Extract the (x, y) coordinate from the center of the cell holding the provided text.  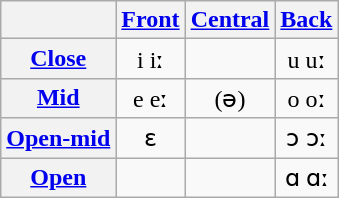
Open-mid (58, 138)
(ə) (230, 98)
Close (58, 59)
Mid (58, 98)
Central (230, 20)
o oː (306, 98)
ɔ ɔː (306, 138)
Open (58, 178)
e eː (150, 98)
i iː (150, 59)
Back (306, 20)
u uː (306, 59)
ɛ (150, 138)
Front (150, 20)
ɑ ɑː (306, 178)
